Detect which cell encompasses the target text, then output its (X, Y) center coordinate. 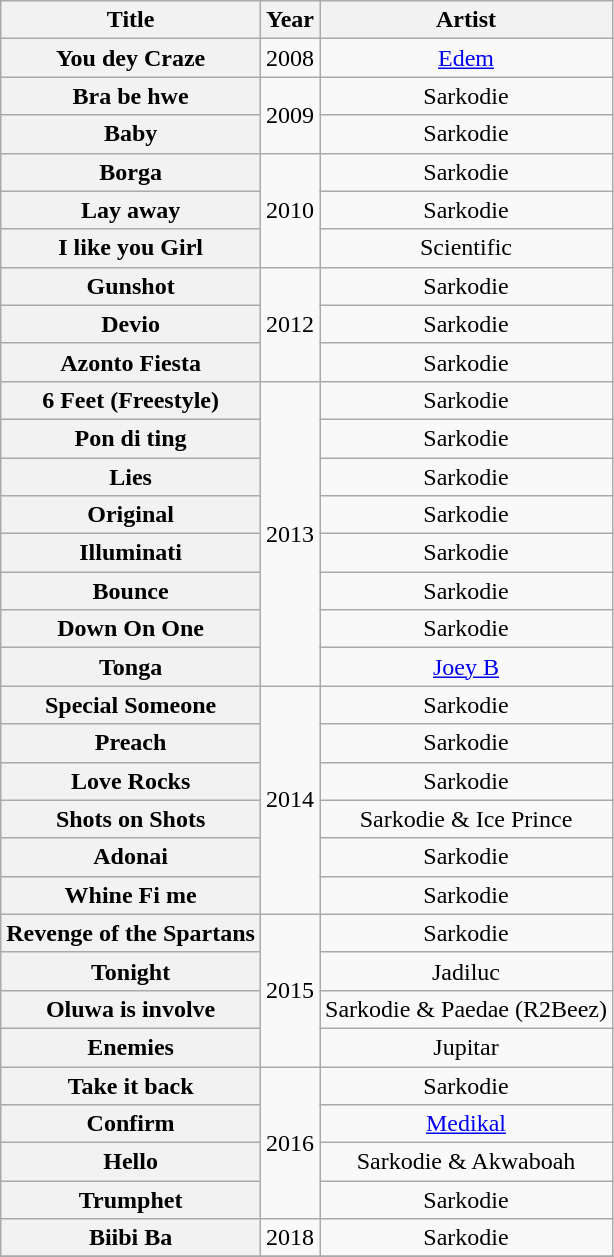
Special Someone (131, 705)
6 Feet (Freestyle) (131, 400)
Whine Fi me (131, 895)
Edem (466, 58)
Revenge of the Spartans (131, 933)
Tonga (131, 667)
2018 (290, 1238)
Year (290, 20)
Devio (131, 324)
Joey B (466, 667)
Jadiluc (466, 971)
Lay away (131, 210)
I like you Girl (131, 248)
You dey Craze (131, 58)
Adonai (131, 857)
Biibi Ba (131, 1238)
2012 (290, 324)
Bra be hwe (131, 96)
Shots on Shots (131, 819)
Medikal (466, 1124)
Borga (131, 172)
2009 (290, 115)
Bounce (131, 591)
Preach (131, 743)
Oluwa is involve (131, 1009)
Pon di ting (131, 438)
Enemies (131, 1047)
Original (131, 515)
Lies (131, 477)
Scientific (466, 248)
Baby (131, 134)
2008 (290, 58)
Tonight (131, 971)
Azonto Fiesta (131, 362)
2016 (290, 1142)
Sarkodie & Ice Prince (466, 819)
Gunshot (131, 286)
Love Rocks (131, 781)
Sarkodie & Paedae (R2Beez) (466, 1009)
Confirm (131, 1124)
Trumphet (131, 1200)
Title (131, 20)
Sarkodie & Akwaboah (466, 1162)
2014 (290, 800)
Hello (131, 1162)
2013 (290, 533)
2010 (290, 210)
2015 (290, 990)
Artist (466, 20)
Take it back (131, 1085)
Jupitar (466, 1047)
Illuminati (131, 553)
Down On One (131, 629)
